Scan for the cell matching the given text and deliver its (X, Y) coordinate at center. 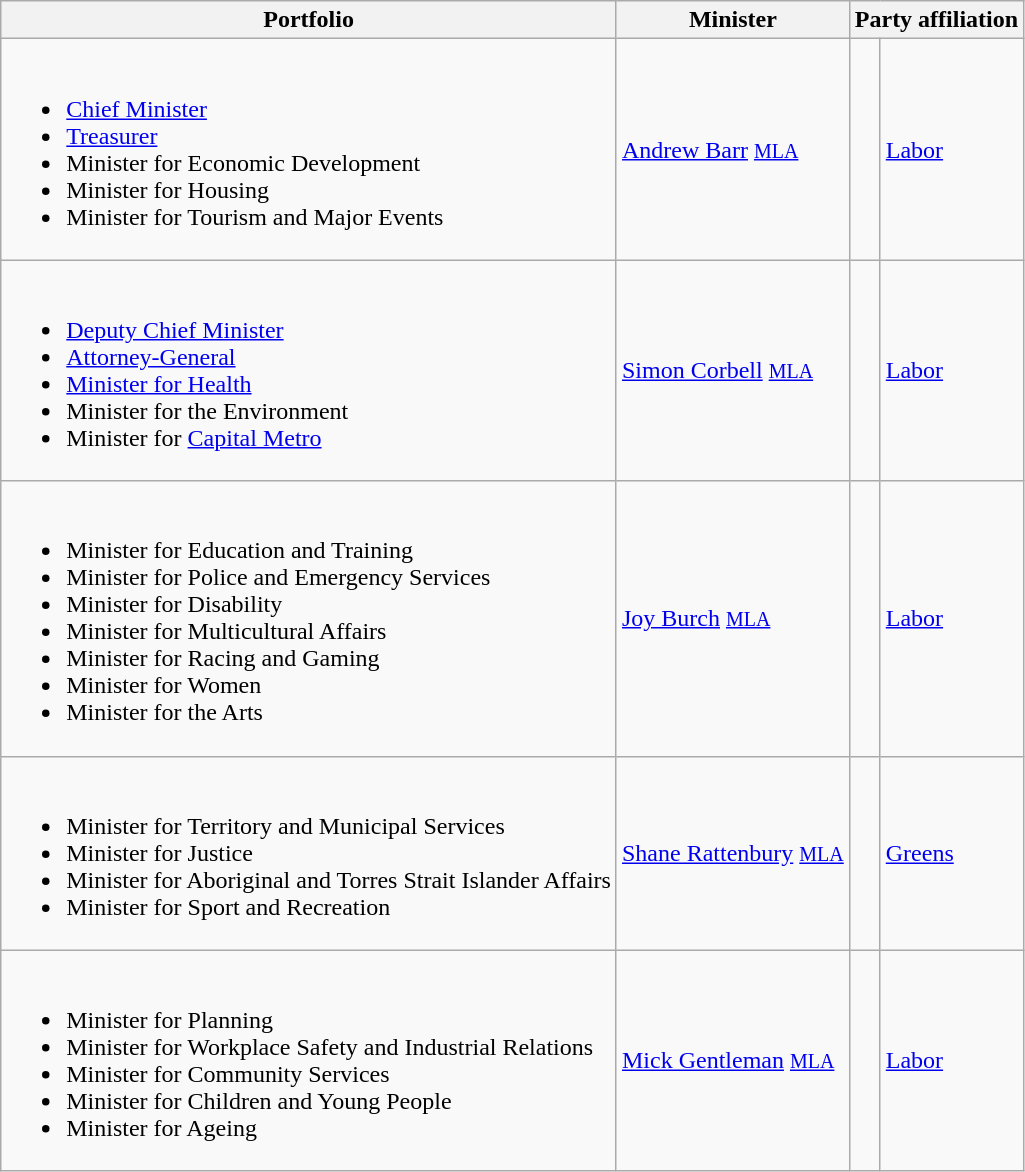
Greens (952, 853)
Minister (732, 20)
Simon Corbell MLA (732, 370)
Chief MinisterTreasurerMinister for Economic DevelopmentMinister for HousingMinister for Tourism and Major Events (309, 150)
Portfolio (309, 20)
Deputy Chief MinisterAttorney-GeneralMinister for HealthMinister for the EnvironmentMinister for Capital Metro (309, 370)
Party affiliation (936, 20)
Joy Burch MLA (732, 618)
Mick Gentleman MLA (732, 1060)
Andrew Barr MLA (732, 150)
Shane Rattenbury MLA (732, 853)
